Determine the (X, Y) coordinate at the center of the cell enclosing the given text.  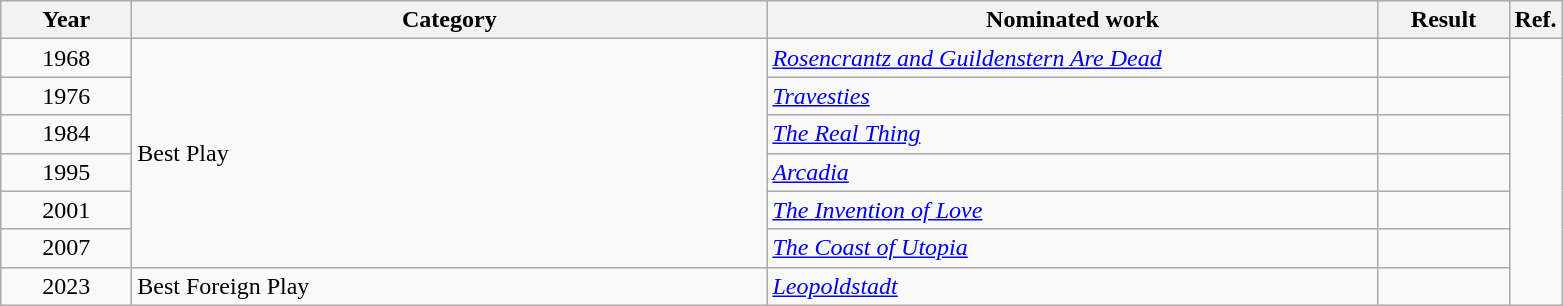
1995 (66, 172)
Travesties (1072, 96)
1968 (66, 58)
Nominated work (1072, 20)
Ref. (1536, 20)
The Coast of Utopia (1072, 248)
Leopoldstadt (1072, 286)
Year (66, 20)
Best Foreign Play (450, 286)
Result (1444, 20)
2001 (66, 210)
1984 (66, 134)
The Real Thing (1072, 134)
2007 (66, 248)
The Invention of Love (1072, 210)
Category (450, 20)
Rosencrantz and Guildenstern Are Dead (1072, 58)
2023 (66, 286)
Best Play (450, 153)
Arcadia (1072, 172)
1976 (66, 96)
